Determine the (x, y) coordinate at the center of the cell enclosing the given text.  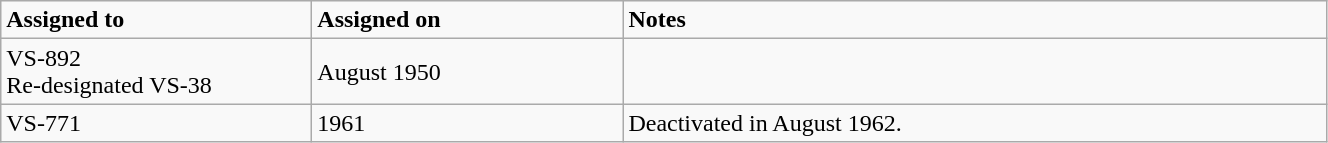
Assigned to (156, 20)
1961 (468, 123)
Assigned on (468, 20)
VS-771 (156, 123)
VS-892Re-designated VS-38 (156, 72)
Notes (975, 20)
Deactivated in August 1962. (975, 123)
August 1950 (468, 72)
